For the text-containing cell, return its midpoint in [X, Y] coordinate format. 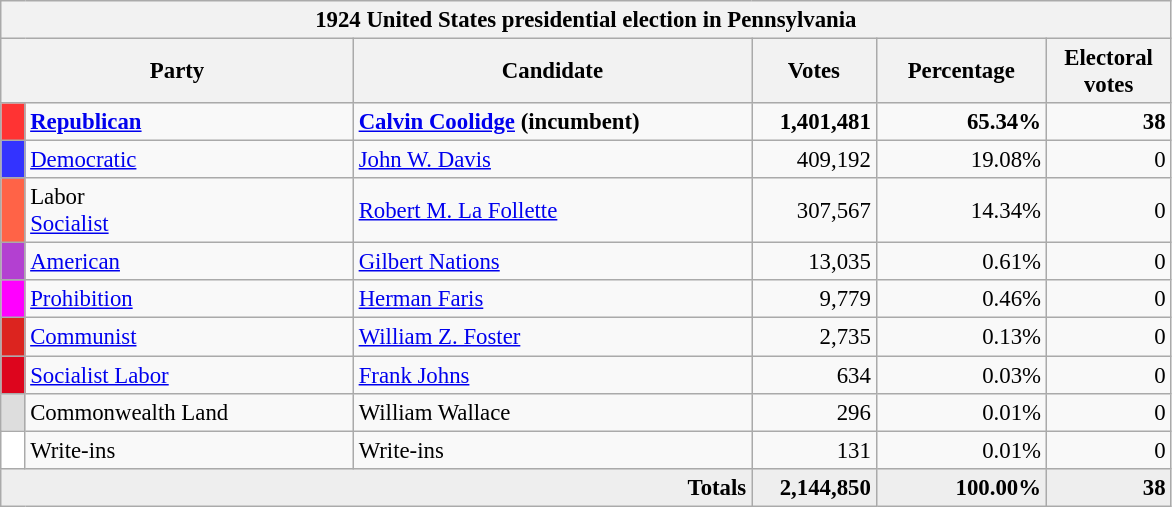
9,779 [814, 299]
Commonwealth Land [189, 412]
Communist [189, 337]
Percentage [961, 72]
Party [178, 72]
409,192 [814, 160]
Democratic [189, 160]
Candidate [552, 72]
2,144,850 [814, 487]
American [189, 262]
296 [814, 412]
Votes [814, 72]
131 [814, 450]
Gilbert Nations [552, 262]
Robert M. La Follette [552, 210]
Prohibition [189, 299]
0.46% [961, 299]
Calvin Coolidge (incumbent) [552, 122]
Frank Johns [552, 375]
Herman Faris [552, 299]
Socialist Labor [189, 375]
1,401,481 [814, 122]
2,735 [814, 337]
14.34% [961, 210]
13,035 [814, 262]
John W. Davis [552, 160]
Electoral votes [1108, 72]
Totals [376, 487]
LaborSocialist [189, 210]
1924 United States presidential election in Pennsylvania [586, 20]
634 [814, 375]
307,567 [814, 210]
William Wallace [552, 412]
0.13% [961, 337]
Republican [189, 122]
William Z. Foster [552, 337]
0.61% [961, 262]
65.34% [961, 122]
19.08% [961, 160]
100.00% [961, 487]
0.03% [961, 375]
